Provide the (x, y) coordinate of the cell's center where the given text is located.  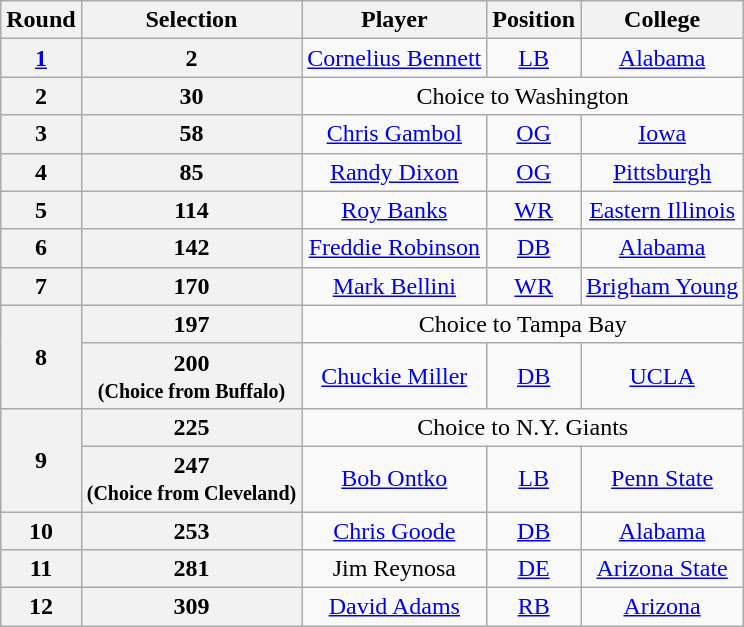
197 (192, 324)
Player (394, 20)
114 (192, 210)
Pittsburgh (662, 172)
Chris Gambol (394, 134)
11 (41, 569)
1 (41, 58)
UCLA (662, 376)
RB (534, 607)
4 (41, 172)
David Adams (394, 607)
Round (41, 20)
Bob Ontko (394, 478)
Jim Reynosa (394, 569)
Chuckie Miller (394, 376)
Arizona (662, 607)
200(Choice from Buffalo) (192, 376)
85 (192, 172)
5 (41, 210)
College (662, 20)
Brigham Young (662, 286)
Iowa (662, 134)
58 (192, 134)
Roy Banks (394, 210)
Choice to N.Y. Giants (523, 427)
Randy Dixon (394, 172)
9 (41, 460)
225 (192, 427)
6 (41, 248)
12 (41, 607)
3 (41, 134)
253 (192, 531)
Chris Goode (394, 531)
7 (41, 286)
DE (534, 569)
Arizona State (662, 569)
Mark Bellini (394, 286)
247(Choice from Cleveland) (192, 478)
170 (192, 286)
30 (192, 96)
309 (192, 607)
Selection (192, 20)
Penn State (662, 478)
10 (41, 531)
Choice to Tampa Bay (523, 324)
142 (192, 248)
8 (41, 356)
Cornelius Bennett (394, 58)
Choice to Washington (523, 96)
Eastern Illinois (662, 210)
Freddie Robinson (394, 248)
281 (192, 569)
Position (534, 20)
